Provide the (x, y) coordinate of the cell's center where the given text is located.  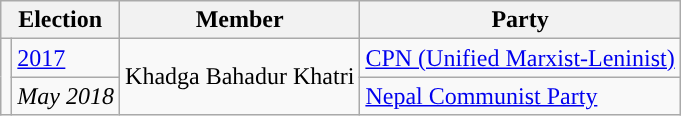
Khadga Bahadur Khatri (240, 77)
Party (520, 20)
2017 (66, 58)
Member (240, 20)
Election (60, 20)
CPN (Unified Marxist-Leninist) (520, 58)
May 2018 (66, 96)
Nepal Communist Party (520, 96)
